Scan for the cell matching the given text and deliver its [X, Y] coordinate at center. 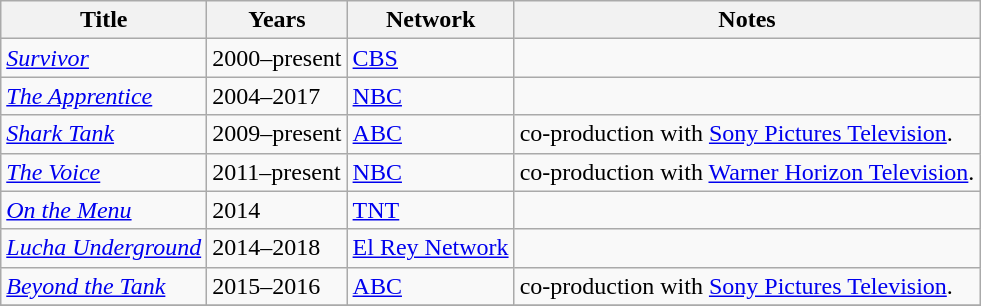
TNT [430, 210]
The Apprentice [104, 96]
2004–2017 [277, 96]
2000–present [277, 58]
Survivor [104, 58]
Lucha Underground [104, 248]
El Rey Network [430, 248]
Beyond the Tank [104, 286]
Notes [747, 20]
co-production with Warner Horizon Television. [747, 172]
On the Menu [104, 210]
Title [104, 20]
Years [277, 20]
2015–2016 [277, 286]
2014–2018 [277, 248]
The Voice [104, 172]
2009–present [277, 134]
2011–present [277, 172]
CBS [430, 58]
2014 [277, 210]
Shark Tank [104, 134]
Network [430, 20]
